From the cell containing the given text, extract its center point as [X, Y] coordinate. 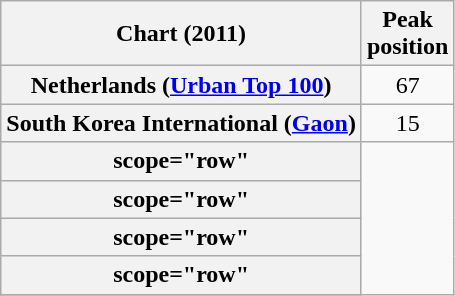
15 [407, 123]
Chart (2011) [182, 34]
South Korea International (Gaon) [182, 123]
67 [407, 85]
Netherlands (Urban Top 100) [182, 85]
Peakposition [407, 34]
